Output the [x, y] coordinate of the center of the cell containing the given text.  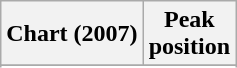
Peakposition [189, 34]
Chart (2007) [72, 34]
